Provide the (X, Y) coordinate of the cell's center where the given text is located.  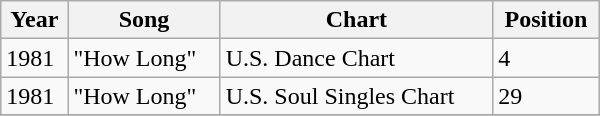
Song (144, 20)
Chart (356, 20)
U.S. Soul Singles Chart (356, 96)
4 (546, 58)
Position (546, 20)
29 (546, 96)
U.S. Dance Chart (356, 58)
Year (34, 20)
